Scan for the cell matching the given text and deliver its (x, y) coordinate at center. 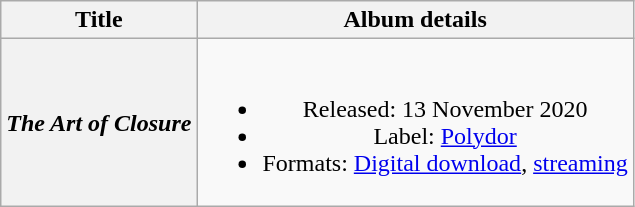
Released: 13 November 2020Label: PolydorFormats: Digital download, streaming (415, 122)
Album details (415, 20)
The Art of Closure (99, 122)
Title (99, 20)
